Detect which cell encompasses the target text, then output its [X, Y] center coordinate. 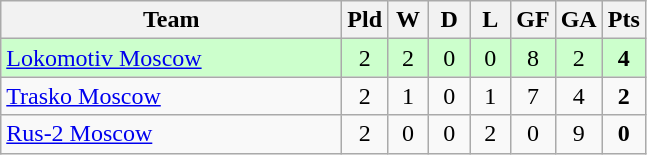
Pld [365, 20]
Rus-2 Moscow [172, 134]
L [490, 20]
GA [578, 20]
Lokomotiv Moscow [172, 58]
7 [533, 96]
W [408, 20]
9 [578, 134]
8 [533, 58]
Pts [624, 20]
GF [533, 20]
Trasko Moscow [172, 96]
D [450, 20]
Team [172, 20]
